Return [x, y] of the center of cell containing provided text 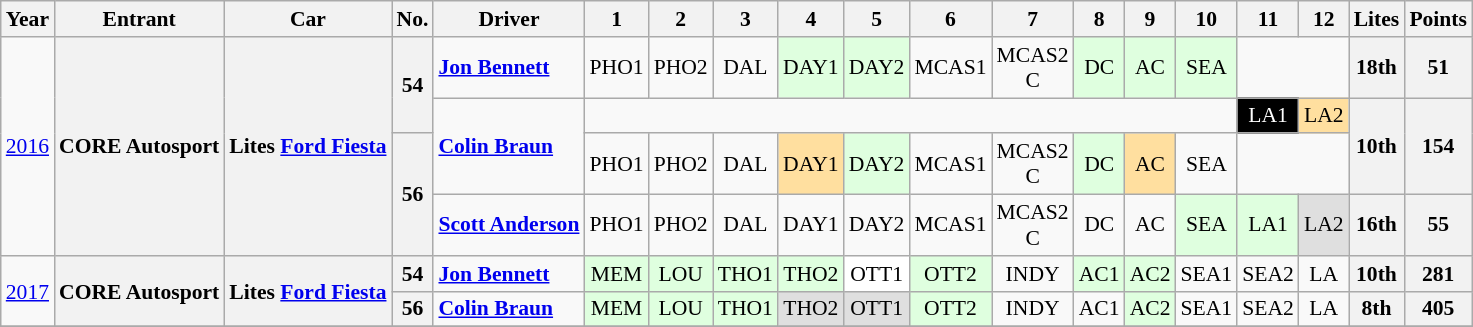
405 [1438, 309]
55 [1438, 226]
154 [1438, 146]
11 [1268, 19]
No. [413, 19]
Scott Anderson [508, 226]
18th [1377, 68]
10 [1206, 19]
Driver [508, 19]
16th [1377, 226]
2017 [28, 292]
Lites [1377, 19]
Year [28, 19]
12 [1324, 19]
2016 [28, 146]
6 [950, 19]
7 [1033, 19]
8th [1377, 309]
8 [1100, 19]
9 [1150, 19]
Entrant [139, 19]
2 [681, 19]
Points [1438, 19]
51 [1438, 68]
281 [1438, 274]
5 [877, 19]
1 [616, 19]
3 [746, 19]
4 [811, 19]
Car [308, 19]
